Output the (x, y) coordinate of the center of the cell containing the given text.  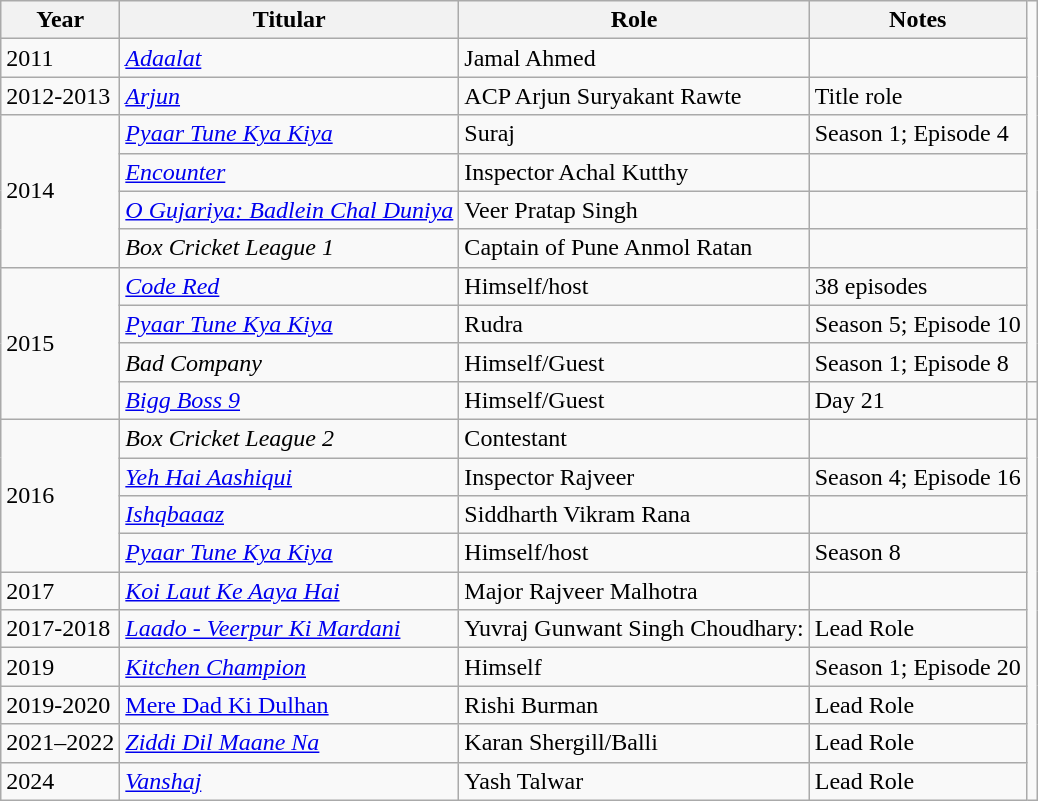
Season 4; Episode 16 (918, 477)
Box Cricket League 1 (290, 248)
Inspector Achal Kutthy (634, 172)
Laado - Veerpur Ki Mardani (290, 629)
Kitchen Champion (290, 667)
Inspector Rajveer (634, 477)
2014 (60, 191)
2011 (60, 58)
Koi Laut Ke Aaya Hai (290, 591)
2015 (60, 343)
Himself (634, 667)
Contestant (634, 438)
Bad Company (290, 362)
2024 (60, 781)
Encounter (290, 172)
Adaalat (290, 58)
2012-2013 (60, 96)
Mere Dad Ki Dulhan (290, 705)
2017-2018 (60, 629)
ACP Arjun Suryakant Rawte (634, 96)
Rudra (634, 324)
2017 (60, 591)
Ishqbaaaz (290, 515)
Year (60, 20)
Yeh Hai Aashiqui (290, 477)
Season 1; Episode 20 (918, 667)
2021–2022 (60, 743)
Karan Shergill/Balli (634, 743)
Notes (918, 20)
Rishi Burman (634, 705)
Vanshaj (290, 781)
Suraj (634, 134)
Season 5; Episode 10 (918, 324)
Code Red (290, 286)
38 episodes (918, 286)
Captain of Pune Anmol Ratan (634, 248)
Title role (918, 96)
2019 (60, 667)
Yash Talwar (634, 781)
Ziddi Dil Maane Na (290, 743)
Titular (290, 20)
Season 1; Episode 4 (918, 134)
Season 1; Episode 8 (918, 362)
Season 8 (918, 553)
Day 21 (918, 400)
Siddharth Vikram Rana (634, 515)
2016 (60, 495)
Veer Pratap Singh (634, 210)
Jamal Ahmed (634, 58)
O Gujariya: Badlein Chal Duniya (290, 210)
Yuvraj Gunwant Singh Choudhary: (634, 629)
Arjun (290, 96)
Role (634, 20)
2019-2020 (60, 705)
Major Rajveer Malhotra (634, 591)
Box Cricket League 2 (290, 438)
Bigg Boss 9 (290, 400)
